Output the [x, y] coordinate of the center of the cell containing the given text.  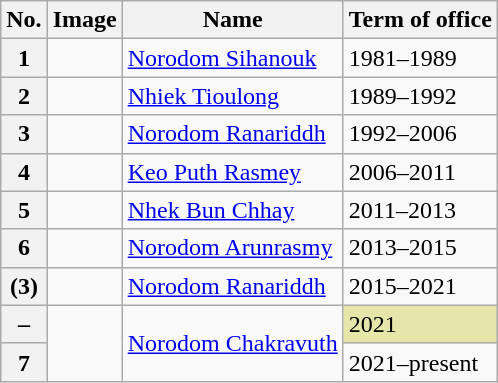
Norodom Arunrasmy [232, 248]
2021–present [420, 362]
Name [232, 20]
– [24, 324]
2013–2015 [420, 248]
1989–1992 [420, 96]
No. [24, 20]
4 [24, 172]
2015–2021 [420, 286]
1 [24, 58]
Nhiek Tioulong [232, 96]
2 [24, 96]
Image [84, 20]
Nhek Bun Chhay [232, 210]
Norodom Sihanouk [232, 58]
6 [24, 248]
(3) [24, 286]
3 [24, 134]
2021 [420, 324]
5 [24, 210]
Norodom Chakravuth [232, 343]
1992–2006 [420, 134]
Keo Puth Rasmey [232, 172]
7 [24, 362]
1981–1989 [420, 58]
2006–2011 [420, 172]
2011–2013 [420, 210]
Term of office [420, 20]
